Output the [X, Y] coordinate of the center of the cell containing the given text.  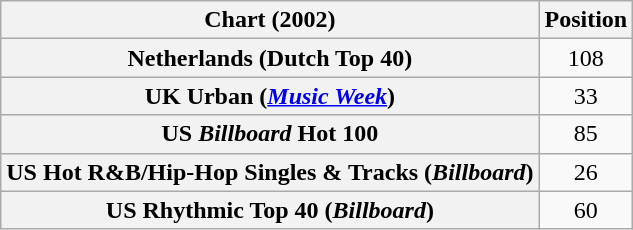
Chart (2002) [270, 20]
Netherlands (Dutch Top 40) [270, 58]
26 [586, 172]
85 [586, 134]
108 [586, 58]
Position [586, 20]
33 [586, 96]
US Rhythmic Top 40 (Billboard) [270, 210]
60 [586, 210]
US Billboard Hot 100 [270, 134]
US Hot R&B/Hip-Hop Singles & Tracks (Billboard) [270, 172]
UK Urban (Music Week) [270, 96]
